Detect which cell encompasses the target text, then output its (x, y) center coordinate. 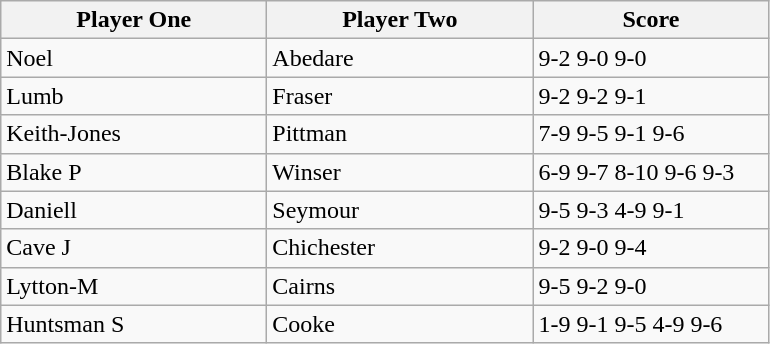
Lytton-M (134, 286)
Blake P (134, 172)
Score (651, 20)
Player One (134, 20)
Fraser (400, 96)
Abedare (400, 58)
Cave J (134, 248)
Huntsman S (134, 324)
6-9 9-7 8-10 9-6 9-3 (651, 172)
Winser (400, 172)
9-2 9-0 9-4 (651, 248)
9-5 9-3 4-9 9-1 (651, 210)
Daniell (134, 210)
Keith-Jones (134, 134)
9-2 9-2 9-1 (651, 96)
Cooke (400, 324)
9-2 9-0 9-0 (651, 58)
9-5 9-2 9-0 (651, 286)
7-9 9-5 9-1 9-6 (651, 134)
Pittman (400, 134)
1-9 9-1 9-5 4-9 9-6 (651, 324)
Cairns (400, 286)
Chichester (400, 248)
Seymour (400, 210)
Noel (134, 58)
Lumb (134, 96)
Player Two (400, 20)
